Scan for the cell matching the given text and deliver its (X, Y) coordinate at center. 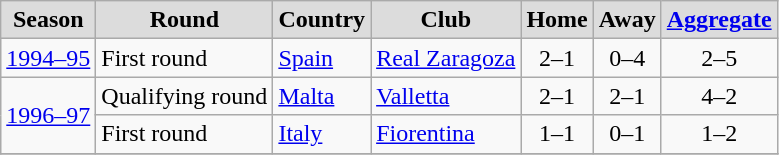
0–1 (627, 134)
Valletta (446, 96)
Real Zaragoza (446, 58)
Season (48, 20)
Country (322, 20)
Italy (322, 134)
Fiorentina (446, 134)
Club (446, 20)
Round (184, 20)
4–2 (719, 96)
1–2 (719, 134)
1994–95 (48, 58)
0–4 (627, 58)
1–1 (557, 134)
Away (627, 20)
Malta (322, 96)
Qualifying round (184, 96)
2–5 (719, 58)
Spain (322, 58)
Home (557, 20)
1996–97 (48, 115)
Aggregate (719, 20)
